Provide the [X, Y] coordinate of the cell's center where the given text is located.  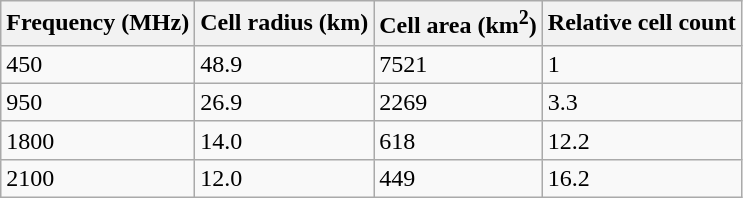
1 [642, 64]
450 [98, 64]
Cell radius (km) [284, 24]
3.3 [642, 102]
2269 [458, 102]
950 [98, 102]
Relative cell count [642, 24]
2100 [98, 178]
12.2 [642, 140]
Cell area (km2) [458, 24]
14.0 [284, 140]
12.0 [284, 178]
Frequency (MHz) [98, 24]
26.9 [284, 102]
16.2 [642, 178]
48.9 [284, 64]
1800 [98, 140]
449 [458, 178]
618 [458, 140]
7521 [458, 64]
